Output the [X, Y] coordinate of the center of the cell containing the given text.  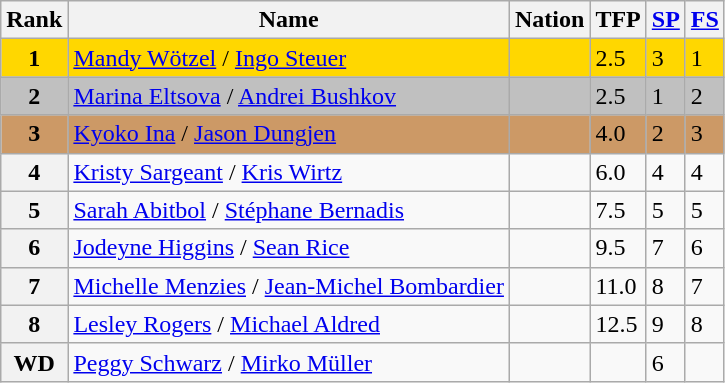
Peggy Schwarz / Mirko Müller [289, 362]
Nation [549, 20]
Kristy Sargeant / Kris Wirtz [289, 172]
FS [704, 20]
TFP [618, 20]
Kyoko Ina / Jason Dungjen [289, 134]
Michelle Menzies / Jean-Michel Bombardier [289, 286]
9.5 [618, 248]
11.0 [618, 286]
Sarah Abitbol / Stéphane Bernadis [289, 210]
7.5 [618, 210]
Mandy Wötzel / Ingo Steuer [289, 58]
9 [666, 324]
WD [34, 362]
Rank [34, 20]
Name [289, 20]
6.0 [618, 172]
12.5 [618, 324]
SP [666, 20]
Marina Eltsova / Andrei Bushkov [289, 96]
Lesley Rogers / Michael Aldred [289, 324]
Jodeyne Higgins / Sean Rice [289, 248]
4.0 [618, 134]
